Scan for the cell matching the given text and deliver its [x, y] coordinate at center. 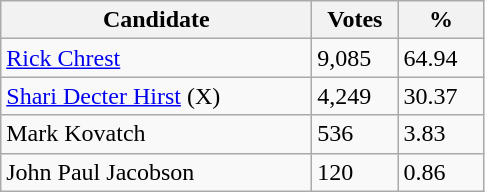
Candidate [156, 20]
Votes [355, 20]
9,085 [355, 58]
Shari Decter Hirst (X) [156, 96]
30.37 [441, 96]
Rick Chrest [156, 58]
536 [355, 134]
120 [355, 172]
0.86 [441, 172]
4,249 [355, 96]
% [441, 20]
64.94 [441, 58]
3.83 [441, 134]
John Paul Jacobson [156, 172]
Mark Kovatch [156, 134]
